Return [X, Y] of the center of cell containing provided text 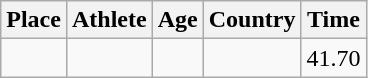
Country [252, 20]
Age [178, 20]
Place [34, 20]
Athlete [109, 20]
Time [334, 20]
41.70 [334, 58]
